Identify which cell holds the provided text, then report its [X, Y] central coordinate. 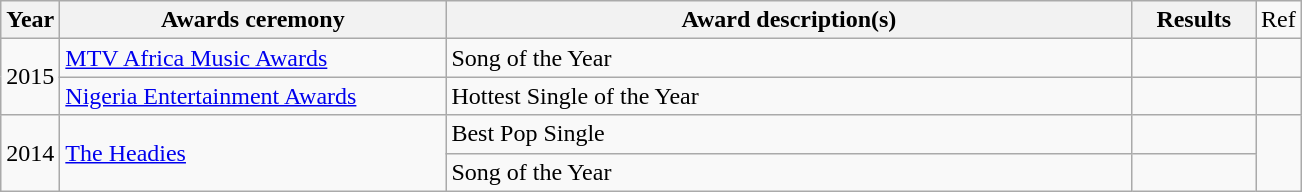
Year [30, 20]
Ref [1279, 20]
Awards ceremony [253, 20]
Hottest Single of the Year [789, 96]
Nigeria Entertainment Awards [253, 96]
Best Pop Single [789, 134]
MTV Africa Music Awards [253, 58]
The Headies [253, 153]
2015 [30, 77]
2014 [30, 153]
Award description(s) [789, 20]
Results [1194, 20]
